From the cell containing the given text, extract its center point as (x, y) coordinate. 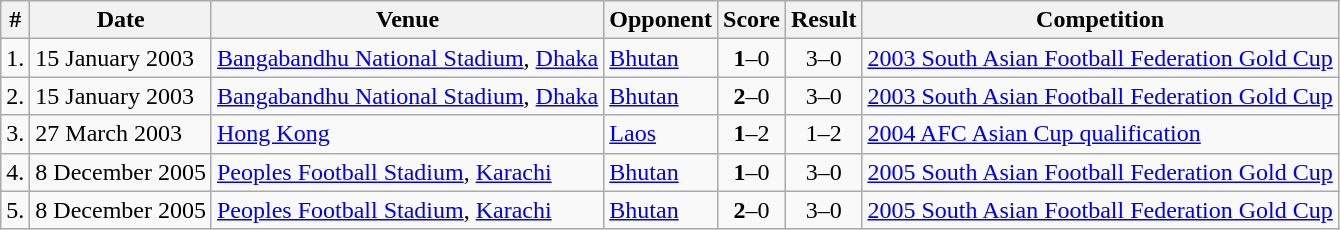
Score (752, 20)
# (16, 20)
27 March 2003 (121, 134)
Laos (661, 134)
2. (16, 96)
3. (16, 134)
Result (824, 20)
Competition (1100, 20)
4. (16, 172)
2004 AFC Asian Cup qualification (1100, 134)
5. (16, 210)
Venue (407, 20)
Date (121, 20)
Hong Kong (407, 134)
1. (16, 58)
Opponent (661, 20)
